Locate the cell with the specified text and output its [x, y] center coordinate. 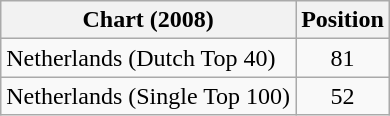
Position [343, 20]
Chart (2008) [148, 20]
Netherlands (Single Top 100) [148, 96]
Netherlands (Dutch Top 40) [148, 58]
81 [343, 58]
52 [343, 96]
